Extract the (x, y) coordinate from the center of the cell holding the provided text.  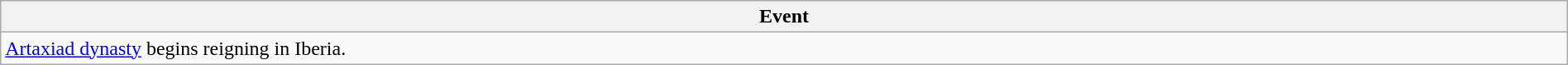
Artaxiad dynasty begins reigning in Iberia. (784, 48)
Event (784, 17)
